Return (x, y) of the center of cell containing provided text 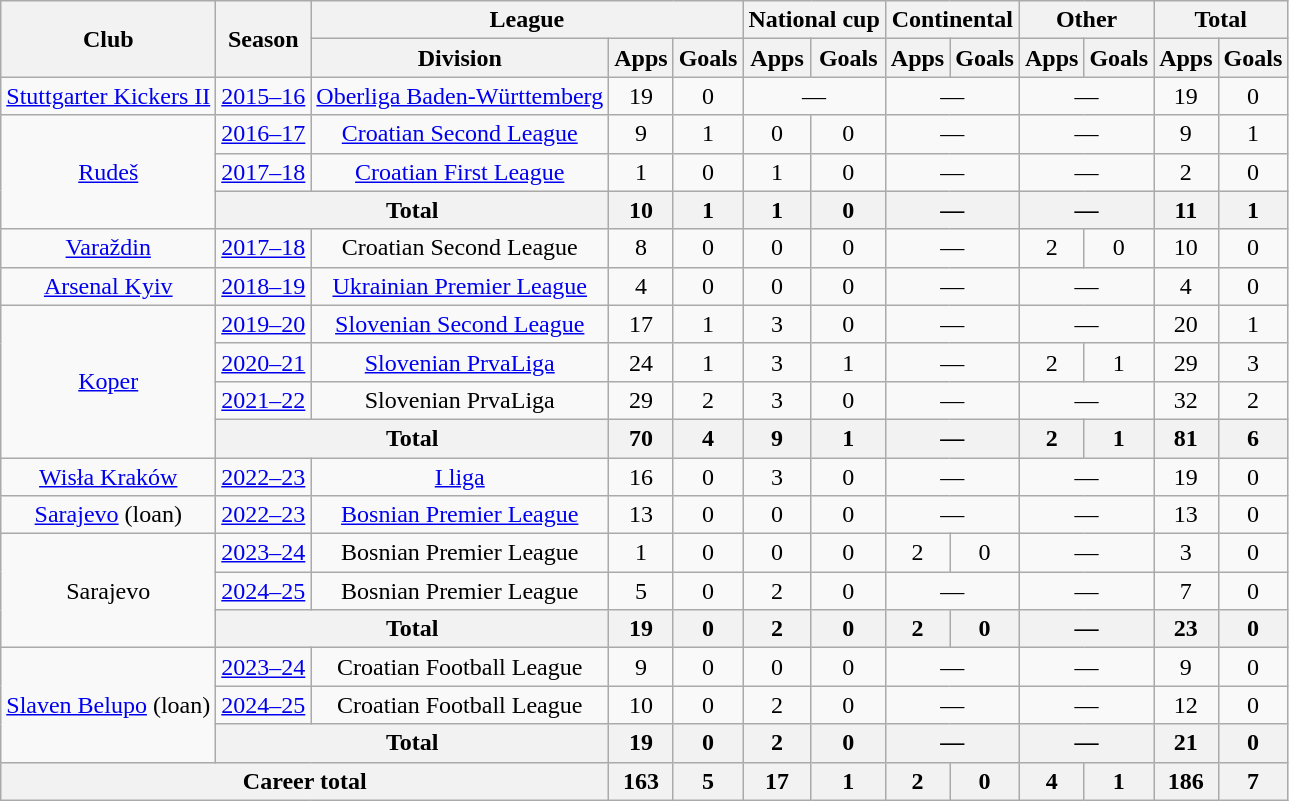
20 (1186, 324)
Other (1086, 20)
Wisła Kraków (108, 477)
12 (1186, 705)
11 (1186, 210)
2019–20 (264, 324)
21 (1186, 743)
2016–17 (264, 134)
23 (1186, 629)
Continental (952, 20)
National cup (814, 20)
2020–21 (264, 362)
Croatian First League (460, 172)
2015–16 (264, 96)
Rudeš (108, 172)
Sarajevo (loan) (108, 515)
32 (1186, 400)
70 (641, 438)
League (527, 20)
I liga (460, 477)
Career total (305, 781)
81 (1186, 438)
Division (460, 58)
Club (108, 39)
Koper (108, 381)
Sarajevo (108, 591)
2021–22 (264, 400)
Varaždin (108, 248)
6 (1253, 438)
Slaven Belupo (loan) (108, 705)
Ukrainian Premier League (460, 286)
Arsenal Kyiv (108, 286)
Oberliga Baden-Württemberg (460, 96)
16 (641, 477)
2018–19 (264, 286)
Season (264, 39)
186 (1186, 781)
163 (641, 781)
Stuttgarter Kickers II (108, 96)
8 (641, 248)
24 (641, 362)
Slovenian Second League (460, 324)
